Search for the cell housing the specified text and yield its [X, Y] center coordinate. 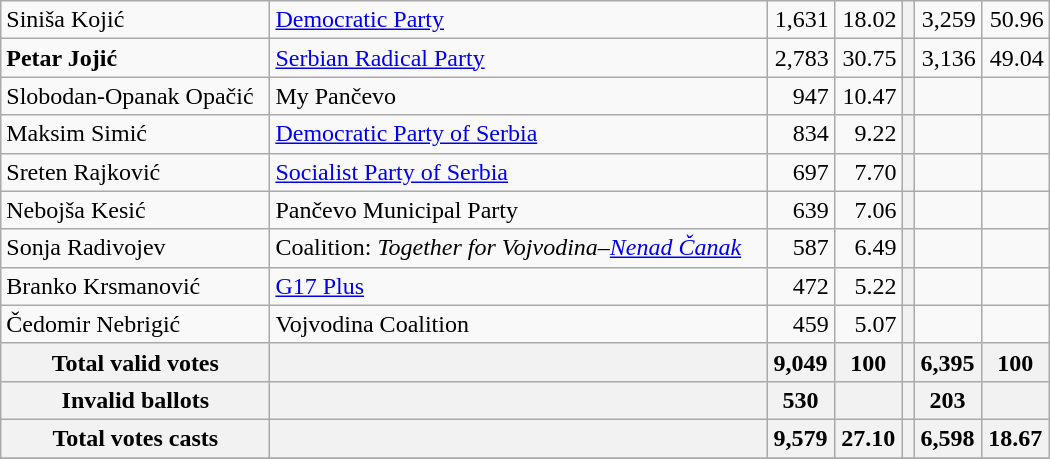
7.70 [868, 172]
Pančevo Municipal Party [518, 210]
My Pančevo [518, 96]
10.47 [868, 96]
5.07 [868, 324]
18.02 [868, 20]
Sreten Rajković [136, 172]
1,631 [801, 20]
Vojvodina Coalition [518, 324]
6.49 [868, 248]
472 [801, 286]
5.22 [868, 286]
Invalid ballots [136, 400]
697 [801, 172]
27.10 [868, 438]
9,579 [801, 438]
7.06 [868, 210]
49.04 [1015, 58]
203 [948, 400]
Serbian Radical Party [518, 58]
9,049 [801, 362]
Siniša Kojić [136, 20]
Branko Krsmanović [136, 286]
2,783 [801, 58]
Democratic Party of Serbia [518, 134]
Sonja Radivojev [136, 248]
530 [801, 400]
Petar Jojić [136, 58]
G17 Plus [518, 286]
947 [801, 96]
3,259 [948, 20]
587 [801, 248]
Total votes casts [136, 438]
Coalition: Together for Vojvodina–Nenad Čanak [518, 248]
3,136 [948, 58]
Čedomir Nebrigić [136, 324]
6,395 [948, 362]
30.75 [868, 58]
Slobodan-Opanak Opačić [136, 96]
50.96 [1015, 20]
9.22 [868, 134]
834 [801, 134]
18.67 [1015, 438]
Maksim Simić [136, 134]
459 [801, 324]
639 [801, 210]
6,598 [948, 438]
Democratic Party [518, 20]
Nebojša Kesić [136, 210]
Total valid votes [136, 362]
Socialist Party of Serbia [518, 172]
